Detect which cell encompasses the target text, then output its [x, y] center coordinate. 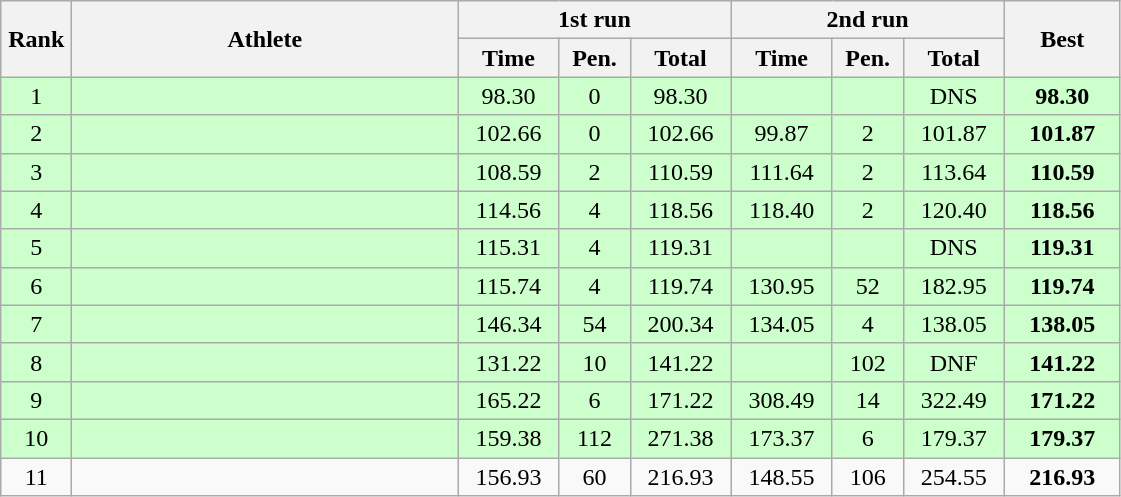
Best [1062, 39]
2nd run [868, 20]
271.38 [680, 438]
99.87 [782, 134]
1st run [594, 20]
60 [594, 477]
165.22 [508, 400]
102 [868, 362]
156.93 [508, 477]
108.59 [508, 172]
134.05 [782, 324]
120.40 [954, 210]
200.34 [680, 324]
131.22 [508, 362]
114.56 [508, 210]
112 [594, 438]
7 [36, 324]
322.49 [954, 400]
11 [36, 477]
130.95 [782, 286]
115.31 [508, 248]
254.55 [954, 477]
159.38 [508, 438]
115.74 [508, 286]
308.49 [782, 400]
52 [868, 286]
3 [36, 172]
9 [36, 400]
173.37 [782, 438]
182.95 [954, 286]
118.40 [782, 210]
113.64 [954, 172]
DNF [954, 362]
5 [36, 248]
8 [36, 362]
54 [594, 324]
146.34 [508, 324]
Rank [36, 39]
14 [868, 400]
111.64 [782, 172]
1 [36, 96]
106 [868, 477]
148.55 [782, 477]
Athlete [265, 39]
